Return the [x, y] coordinate for the center point of the cell that contains the specified text.  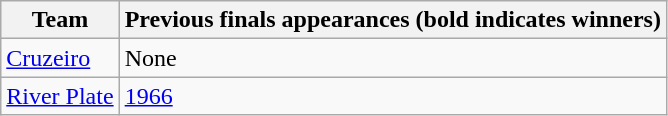
Cruzeiro [60, 58]
None [392, 58]
River Plate [60, 96]
Team [60, 20]
1966 [392, 96]
Previous finals appearances (bold indicates winners) [392, 20]
